Return the [X, Y] coordinate for the center point of the cell that contains the specified text.  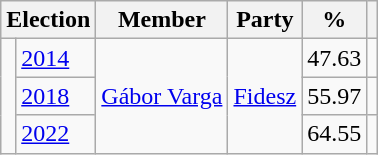
Gábor Varga [162, 96]
47.63 [334, 58]
Party [265, 20]
Fidesz [265, 96]
Member [162, 20]
2018 [56, 96]
55.97 [334, 96]
Election [48, 20]
64.55 [334, 134]
% [334, 20]
2022 [56, 134]
2014 [56, 58]
